Detect which cell encompasses the target text, then output its [X, Y] center coordinate. 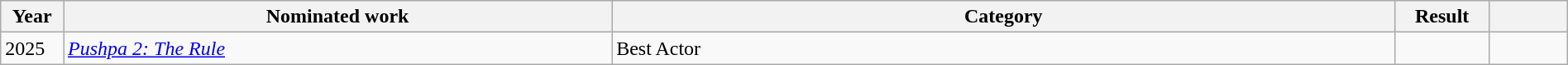
Best Actor [1004, 48]
Nominated work [337, 17]
2025 [32, 48]
Result [1442, 17]
Year [32, 17]
Pushpa 2: The Rule [337, 48]
Category [1004, 17]
